Determine the (x, y) coordinate at the center of the cell enclosing the given text.  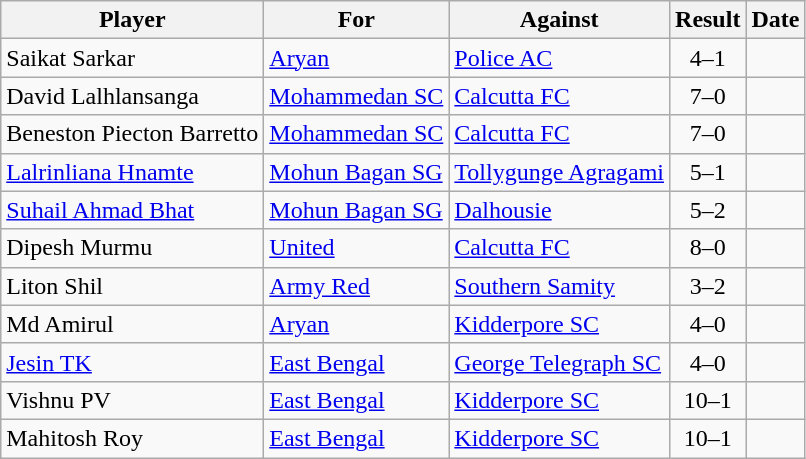
Dipesh Murmu (132, 248)
5–1 (708, 172)
Jesin TK (132, 362)
5–2 (708, 210)
Liton Shil (132, 286)
8–0 (708, 248)
Army Red (356, 286)
Tollygunge Agragami (560, 172)
Dalhousie (560, 210)
Date (776, 20)
Southern Samity (560, 286)
4–1 (708, 58)
United (356, 248)
George Telegraph SC (560, 362)
Saikat Sarkar (132, 58)
Police AC (560, 58)
3–2 (708, 286)
Player (132, 20)
For (356, 20)
Beneston Piecton Barretto (132, 134)
Suhail Ahmad Bhat (132, 210)
Lalrinliana Hnamte (132, 172)
David Lalhlansanga (132, 96)
Vishnu PV (132, 400)
Md Amirul (132, 324)
Mahitosh Roy (132, 438)
Result (708, 20)
Against (560, 20)
